Return the [x, y] coordinate for the center point of the cell that contains the specified text.  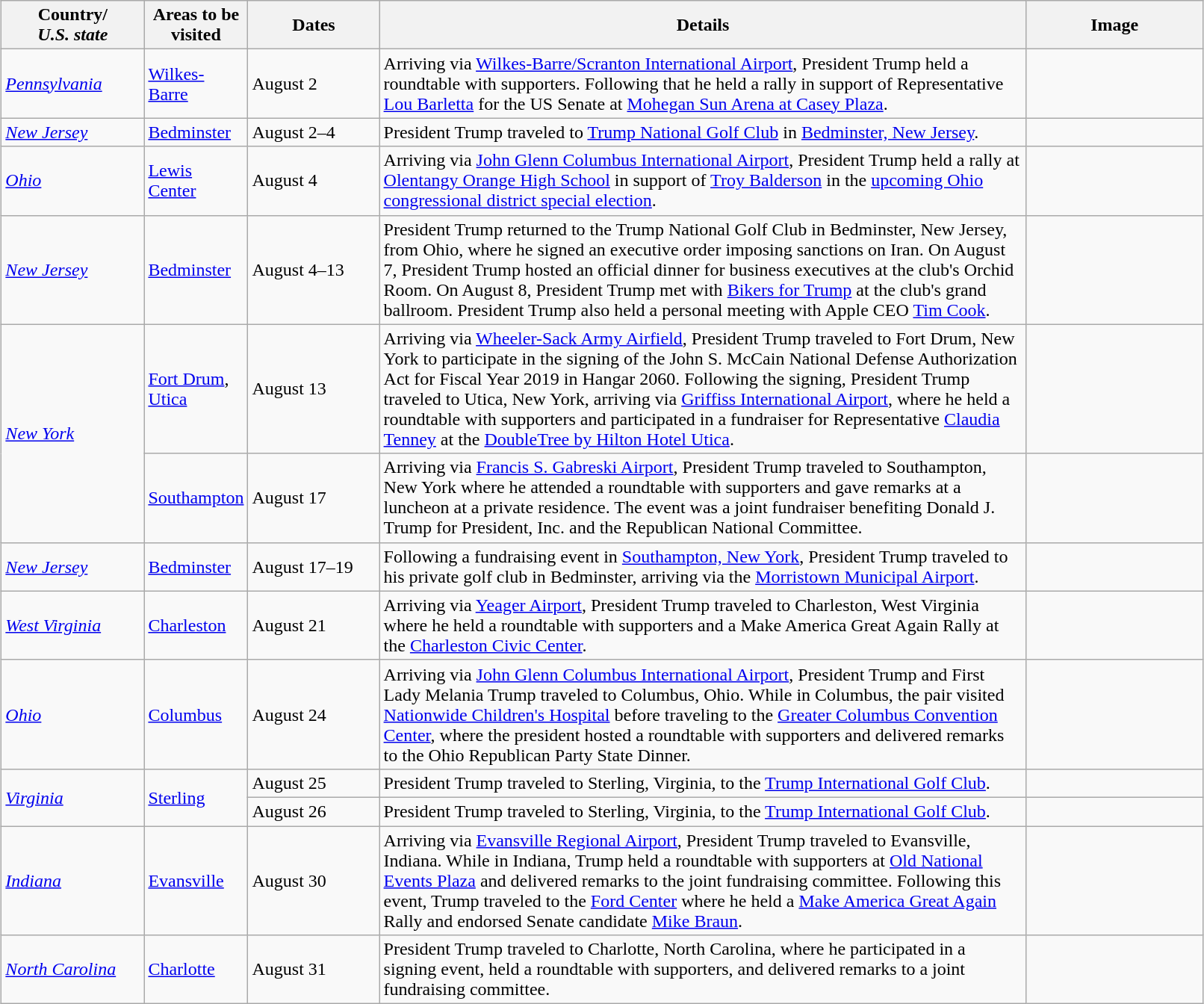
Southampton [196, 498]
Evansville [196, 881]
August 26 [314, 811]
August 2 [314, 84]
Lewis Center [196, 181]
August 2–4 [314, 132]
Sterling [196, 797]
Areas to be visited [196, 25]
West Virginia [73, 625]
August 21 [314, 625]
August 25 [314, 783]
August 24 [314, 714]
Indiana [73, 881]
Virginia [73, 797]
August 17 [314, 498]
Pennsylvania [73, 84]
August 17–19 [314, 566]
North Carolina [73, 970]
August 4–13 [314, 270]
August 31 [314, 970]
Charlotte [196, 970]
Image [1114, 25]
Details [703, 25]
August 13 [314, 388]
August 30 [314, 881]
Country/U.S. state [73, 25]
Columbus [196, 714]
August 4 [314, 181]
Dates [314, 25]
Fort Drum, Utica [196, 388]
Wilkes-Barre [196, 84]
Charleston [196, 625]
President Trump traveled to Trump National Golf Club in Bedminster, New Jersey. [703, 132]
New York [73, 433]
